Locate the cell with the specified text and output its (x, y) center coordinate. 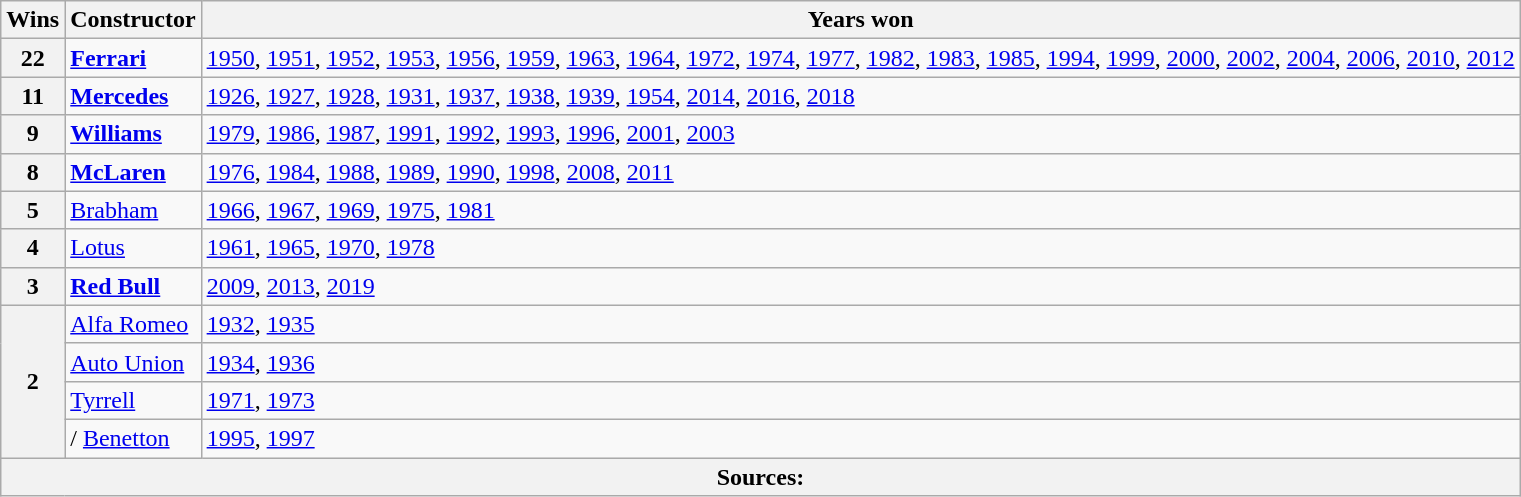
8 (33, 172)
1950, 1951, 1952, 1953, 1956, 1959, 1963, 1964, 1972, 1974, 1977, 1982, 1983, 1985, 1994, 1999, 2000, 2002, 2004, 2006, 2010, 2012 (860, 58)
Lotus (133, 248)
Brabham (133, 210)
1961, 1965, 1970, 1978 (860, 248)
1926, 1927, 1928, 1931, 1937, 1938, 1939, 1954, 2014, 2016, 2018 (860, 96)
1932, 1935 (860, 324)
4 (33, 248)
22 (33, 58)
5 (33, 210)
Constructor (133, 20)
9 (33, 134)
/ Benetton (133, 438)
Wins (33, 20)
Ferrari (133, 58)
1979, 1986, 1987, 1991, 1992, 1993, 1996, 2001, 2003 (860, 134)
Alfa Romeo (133, 324)
Auto Union (133, 362)
11 (33, 96)
McLaren (133, 172)
Red Bull (133, 286)
1971, 1973 (860, 400)
Years won (860, 20)
Tyrrell (133, 400)
2 (33, 381)
Sources: (760, 477)
2009, 2013, 2019 (860, 286)
Williams (133, 134)
1995, 1997 (860, 438)
1966, 1967, 1969, 1975, 1981 (860, 210)
1934, 1936 (860, 362)
1976, 1984, 1988, 1989, 1990, 1998, 2008, 2011 (860, 172)
Mercedes (133, 96)
3 (33, 286)
